Provide the [x, y] coordinate of the cell's center where the given text is located.  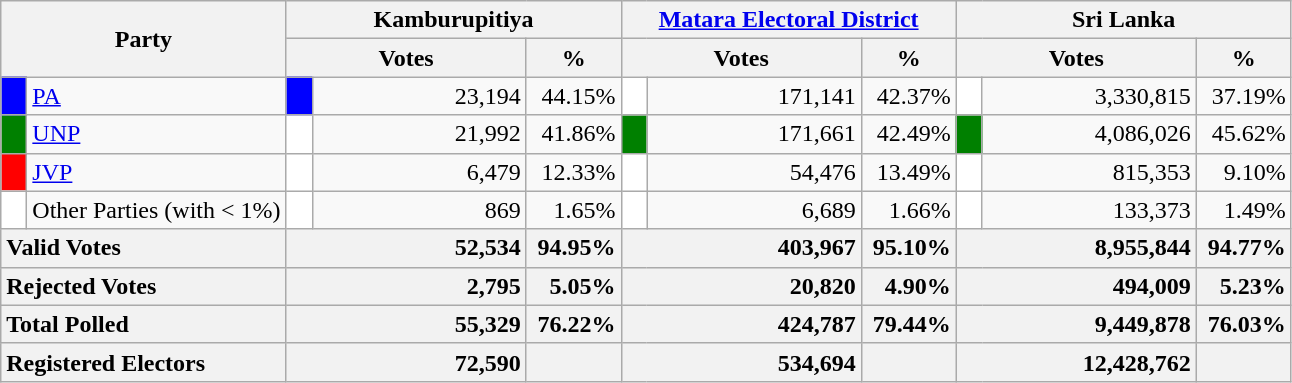
9.10% [1244, 172]
Matara Electoral District [788, 20]
54,476 [754, 172]
Kamburupitiya [454, 20]
494,009 [1076, 286]
1.65% [574, 210]
2,795 [406, 286]
8,955,844 [1076, 248]
171,141 [754, 96]
UNP [156, 134]
133,373 [1089, 210]
403,967 [741, 248]
Sri Lanka [1124, 20]
52,534 [406, 248]
5.05% [574, 286]
1.66% [908, 210]
76.03% [1244, 324]
1.49% [1244, 210]
9,449,878 [1076, 324]
6,479 [419, 172]
42.37% [908, 96]
45.62% [1244, 134]
55,329 [406, 324]
869 [419, 210]
95.10% [908, 248]
12,428,762 [1076, 362]
Other Parties (with < 1%) [156, 210]
94.95% [574, 248]
12.33% [574, 172]
815,353 [1089, 172]
5.23% [1244, 286]
PA [156, 96]
534,694 [741, 362]
76.22% [574, 324]
4.90% [908, 286]
37.19% [1244, 96]
41.86% [574, 134]
23,194 [419, 96]
6,689 [754, 210]
20,820 [741, 286]
Rejected Votes [144, 286]
44.15% [574, 96]
4,086,026 [1089, 134]
JVP [156, 172]
42.49% [908, 134]
Valid Votes [144, 248]
424,787 [741, 324]
Registered Electors [144, 362]
21,992 [419, 134]
72,590 [406, 362]
79.44% [908, 324]
Party [144, 39]
Total Polled [144, 324]
13.49% [908, 172]
3,330,815 [1089, 96]
94.77% [1244, 248]
171,661 [754, 134]
